Output the (x, y) coordinate of the center of the cell containing the given text.  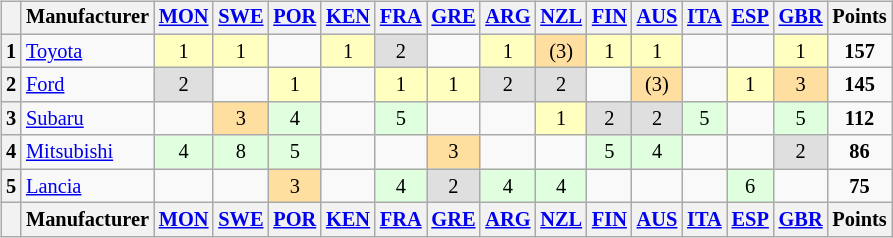
Lancia (88, 186)
75 (860, 186)
145 (860, 85)
112 (860, 119)
8 (240, 152)
Subaru (88, 119)
86 (860, 152)
Toyota (88, 51)
6 (750, 186)
157 (860, 51)
Mitsubishi (88, 152)
Ford (88, 85)
